Capture the cell that displays the provided text and extract its [x, y] central coordinate. 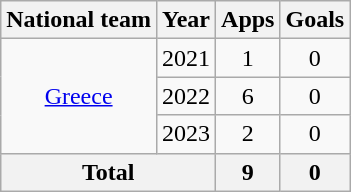
2023 [186, 134]
9 [248, 172]
6 [248, 96]
National team [79, 20]
Year [186, 20]
2022 [186, 96]
1 [248, 58]
Goals [315, 20]
2021 [186, 58]
Greece [79, 96]
Total [108, 172]
Apps [248, 20]
2 [248, 134]
